Scan for the cell matching the given text and deliver its [x, y] coordinate at center. 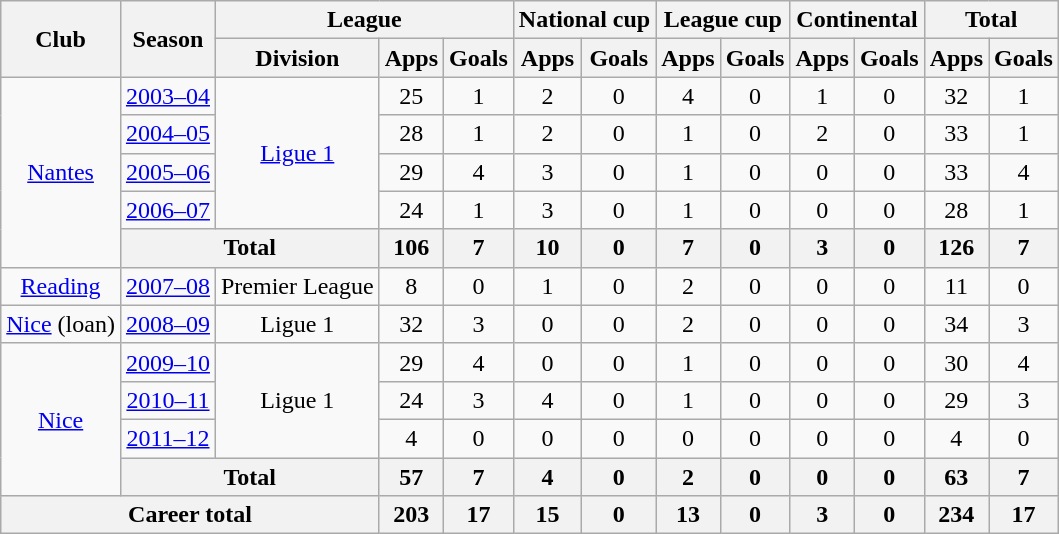
Career total [190, 515]
2005–06 [168, 172]
2009–10 [168, 362]
25 [411, 96]
63 [956, 477]
Division [297, 58]
57 [411, 477]
234 [956, 515]
30 [956, 362]
National cup [584, 20]
League [364, 20]
Nantes [61, 172]
11 [956, 286]
106 [411, 248]
13 [688, 515]
10 [547, 248]
Nice (loan) [61, 324]
Season [168, 39]
Club [61, 39]
2010–11 [168, 400]
126 [956, 248]
2006–07 [168, 210]
Nice [61, 419]
Premier League [297, 286]
8 [411, 286]
34 [956, 324]
2003–04 [168, 96]
2011–12 [168, 438]
203 [411, 515]
2007–08 [168, 286]
Continental [857, 20]
2008–09 [168, 324]
2004–05 [168, 134]
League cup [723, 20]
Reading [61, 286]
15 [547, 515]
